Find where the given text appears and provide that cell's center as [x, y] coordinate. 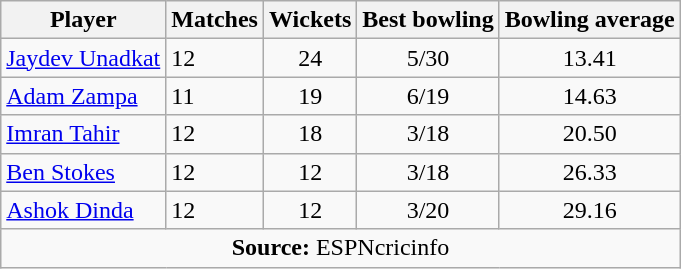
26.33 [590, 172]
5/30 [428, 58]
Matches [215, 20]
6/19 [428, 96]
Bowling average [590, 20]
11 [215, 96]
Jaydev Unadkat [84, 58]
Source: ESPNcricinfo [341, 248]
3/20 [428, 210]
18 [310, 134]
Wickets [310, 20]
Player [84, 20]
Ben Stokes [84, 172]
19 [310, 96]
Ashok Dinda [84, 210]
Imran Tahir [84, 134]
20.50 [590, 134]
14.63 [590, 96]
Best bowling [428, 20]
29.16 [590, 210]
24 [310, 58]
13.41 [590, 58]
Adam Zampa [84, 96]
